Return [X, Y] of the center of cell containing provided text 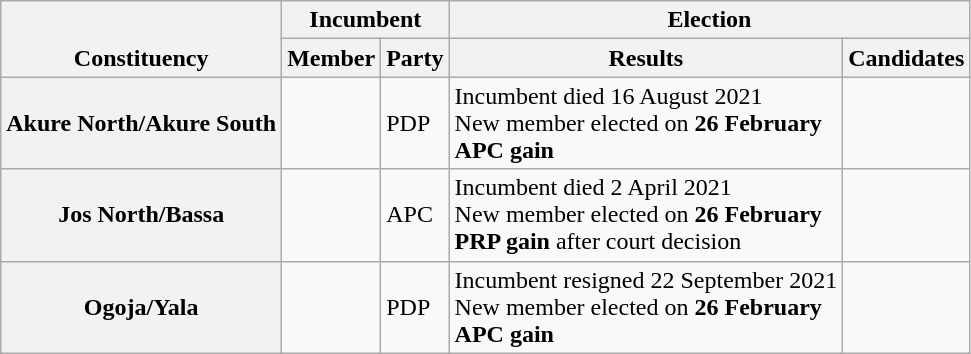
Ogoja/Yala [142, 307]
Results [646, 58]
Party [415, 58]
Incumbent died 16 August 2021New member elected on 26 FebruaryAPC gain [646, 123]
Jos North/Bassa [142, 215]
Election [710, 20]
APC [415, 215]
Candidates [906, 58]
Constituency [142, 39]
Member [332, 58]
Incumbent [366, 20]
Incumbent resigned 22 September 2021New member elected on 26 FebruaryAPC gain [646, 307]
Akure North/Akure South [142, 123]
Incumbent died 2 April 2021New member elected on 26 FebruaryPRP gain after court decision [646, 215]
